Identify which cell holds the provided text, then report its (X, Y) central coordinate. 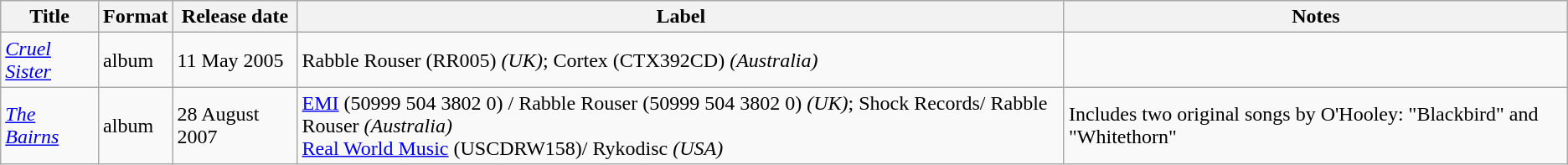
Format (136, 17)
EMI (50999 504 3802 0) / Rabble Rouser (50999 504 3802 0) (UK); Shock Records/ Rabble Rouser (Australia) Real World Music (USCDRW158)/ Rykodisc (USA) (680, 126)
Includes two original songs by O'Hooley: "Blackbird" and "Whitethorn" (1315, 126)
28 August 2007 (235, 126)
Rabble Rouser (RR005) (UK); Cortex (CTX392CD) (Australia) (680, 60)
Title (50, 17)
Label (680, 17)
Release date (235, 17)
Notes (1315, 17)
Cruel Sister (50, 60)
11 May 2005 (235, 60)
The Bairns (50, 126)
